Scan for the cell matching the given text and deliver its (x, y) coordinate at center. 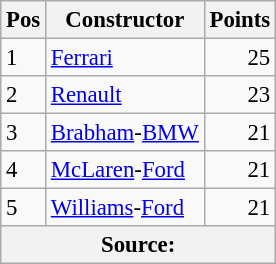
McLaren-Ford (126, 170)
25 (240, 58)
Renault (126, 95)
Source: (138, 245)
5 (24, 208)
3 (24, 133)
Williams-Ford (126, 208)
2 (24, 95)
1 (24, 58)
Constructor (126, 20)
Brabham-BMW (126, 133)
Points (240, 20)
Ferrari (126, 58)
4 (24, 170)
Pos (24, 20)
23 (240, 95)
